Locate the cell with the specified text and output its [X, Y] center coordinate. 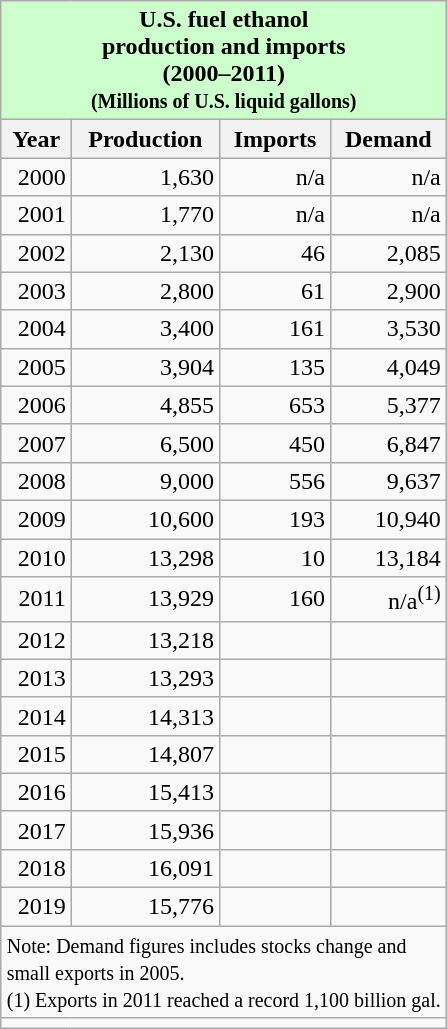
U.S. fuel ethanolproduction and imports(2000–2011)(Millions of U.S. liquid gallons) [224, 60]
6,500 [145, 443]
10,600 [145, 519]
9,637 [388, 481]
6,847 [388, 443]
2000 [36, 177]
193 [276, 519]
2,130 [145, 253]
Demand [388, 139]
1,630 [145, 177]
2019 [36, 907]
9,000 [145, 481]
135 [276, 367]
3,530 [388, 329]
15,413 [145, 792]
2011 [36, 600]
2014 [36, 716]
653 [276, 405]
4,049 [388, 367]
2016 [36, 792]
Imports [276, 139]
13,218 [145, 640]
2001 [36, 215]
450 [276, 443]
46 [276, 253]
13,184 [388, 557]
10,940 [388, 519]
4,855 [145, 405]
2,085 [388, 253]
2015 [36, 754]
5,377 [388, 405]
2008 [36, 481]
2004 [36, 329]
13,298 [145, 557]
2005 [36, 367]
Year [36, 139]
2009 [36, 519]
2003 [36, 291]
14,313 [145, 716]
16,091 [145, 868]
3,400 [145, 329]
14,807 [145, 754]
2002 [36, 253]
2,900 [388, 291]
2010 [36, 557]
2017 [36, 830]
61 [276, 291]
3,904 [145, 367]
15,936 [145, 830]
15,776 [145, 907]
2006 [36, 405]
1,770 [145, 215]
10 [276, 557]
161 [276, 329]
Note: Demand figures includes stocks change andsmall exports in 2005.(1) Exports in 2011 reached a record 1,100 billion gal. [224, 972]
Production [145, 139]
160 [276, 600]
13,929 [145, 600]
n/a(1) [388, 600]
2,800 [145, 291]
2013 [36, 678]
13,293 [145, 678]
2018 [36, 868]
2012 [36, 640]
556 [276, 481]
2007 [36, 443]
